Determine the [X, Y] coordinate at the center of the cell enclosing the given text.  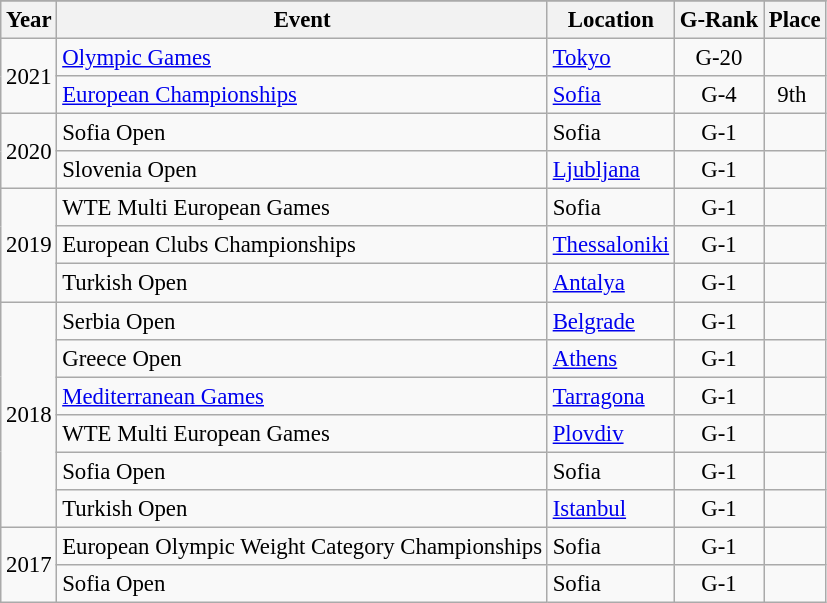
G-Rank [718, 20]
Greece Open [302, 358]
European Olympic Weight Category Championships [302, 546]
9th [795, 95]
Athens [610, 358]
Thessaloniki [610, 245]
Belgrade [610, 321]
Place [795, 20]
Tarragona [610, 396]
Event [302, 20]
Mediterranean Games [302, 396]
2020 [29, 152]
Serbia Open [302, 321]
2018 [29, 415]
European Clubs Championships [302, 245]
Year [29, 20]
Location [610, 20]
G-4 [718, 95]
Plovdiv [610, 433]
Ljubljana [610, 170]
2021 [29, 76]
Tokyo [610, 58]
Slovenia Open [302, 170]
2019 [29, 246]
Istanbul [610, 509]
Antalya [610, 283]
G-20 [718, 58]
Olympic Games [302, 58]
European Championships [302, 95]
2017 [29, 564]
